Extract the (x, y) coordinate from the center of the cell holding the provided text.  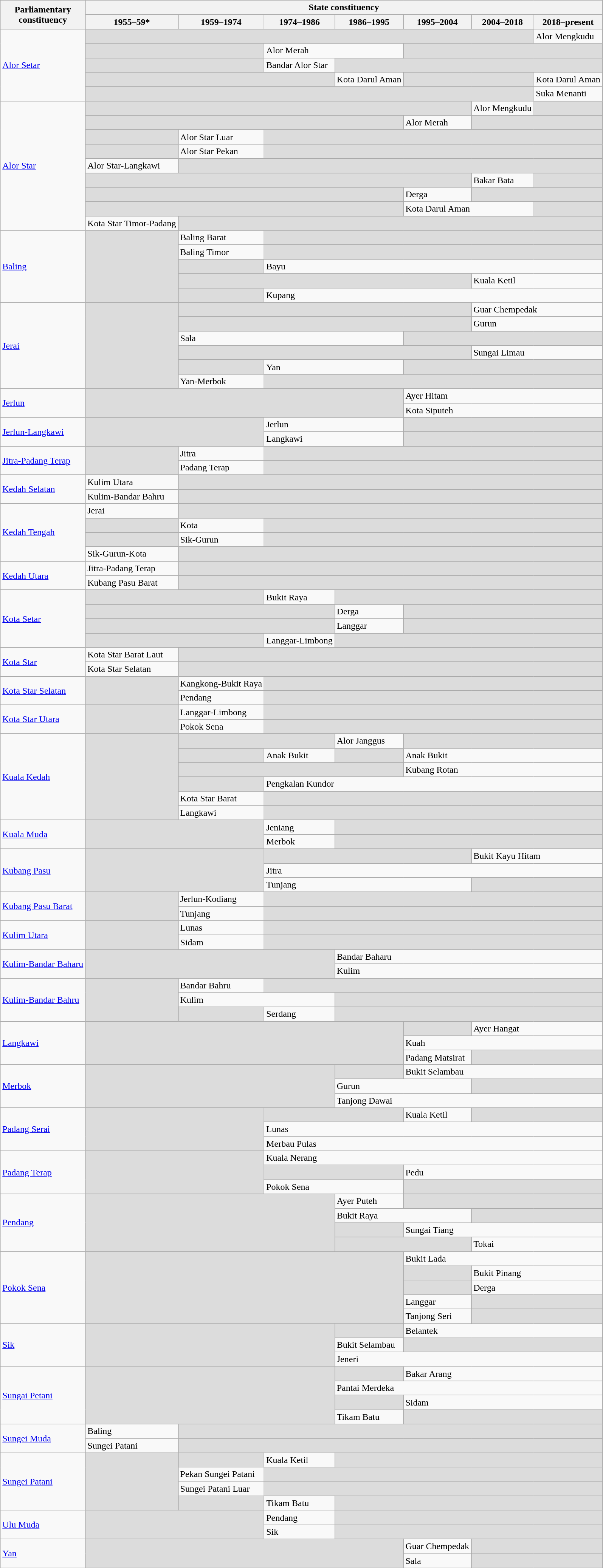
Kota Setar (43, 619)
Suka Menanti (568, 94)
Kota Star Barat Laut (132, 655)
Kedah Selatan (43, 489)
Kota Star (43, 662)
1974–1986 (299, 22)
Kedah Tengah (43, 532)
2004–2018 (503, 22)
Kuala Muda (43, 834)
Alor Star (43, 165)
Bayu (433, 266)
Alor Star Pekan (221, 151)
Kuah (503, 1043)
1995–2004 (437, 22)
Ayer Puteh (369, 1201)
Sungai Tiang (503, 1230)
1955–59* (132, 22)
Ayer Hitam (503, 396)
Jeneri (468, 1359)
Jerlun-Langkawi (43, 432)
Alor Star-Langkawi (132, 165)
Kota (221, 525)
Yan-Merbok (221, 381)
Jeniang (299, 827)
Sik-Gurun-Kota (132, 554)
Pantai Merdeka (468, 1388)
Pedu (503, 1172)
Pekan Sungei Patani (221, 1474)
Kedah Utara (43, 575)
Sik-Gurun (221, 540)
Baling Timor (221, 252)
2018–present (568, 22)
Sungei Muda (43, 1438)
Kota Star Utara (43, 719)
1986–1995 (369, 22)
Baling Barat (221, 238)
1959–1974 (221, 22)
Bandar Alor Star (299, 65)
Bukit Kayu Hitam (537, 856)
State constituency (344, 8)
Kota Star Timor-Padang (132, 223)
Kuala Nerang (433, 1158)
Bakar Arang (503, 1374)
Kota Siputeh (503, 410)
Tanjong Seri (437, 1316)
Serdang (299, 1014)
Sungai Petani (43, 1395)
Belantek (503, 1330)
Padang Matsirat (437, 1057)
Kangkong-Bukit Raya (221, 683)
Kubang Pasu (43, 870)
Pengkalan Kundor (433, 784)
Bukit Pinang (537, 1273)
Alor Star Luar (221, 137)
Kulim-Bandar Baharu (43, 964)
Kubang Rotan (503, 770)
Bandar Bahru (221, 985)
Ayer Hangat (537, 1028)
Ulu Muda (43, 1525)
Kupang (433, 295)
Parliamentaryconstituency (43, 15)
Kota Star Barat (221, 798)
Tokai (537, 1244)
Kuala Kedah (43, 777)
Bakar Bata (503, 180)
Alor Janggus (369, 741)
Bandar Baharu (468, 957)
Jerlun-Kodiang (221, 899)
Bukit Lada (503, 1259)
Merbau Pulas (433, 1144)
Tanjong Dawai (468, 1101)
Padang Serai (43, 1129)
Alor Setar (43, 65)
Sungai Limau (537, 353)
Sungei Patani Luar (221, 1489)
